Extract the (x, y) coordinate from the center of the cell holding the provided text.  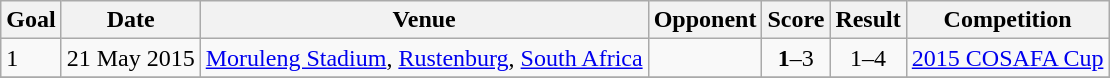
1–4 (868, 58)
Moruleng Stadium, Rustenburg, South Africa (424, 58)
Date (130, 20)
1–3 (796, 58)
Goal (31, 20)
Score (796, 20)
2015 COSAFA Cup (1008, 58)
21 May 2015 (130, 58)
Competition (1008, 20)
Result (868, 20)
1 (31, 58)
Venue (424, 20)
Opponent (705, 20)
